Return (x, y) of the center of cell containing provided text 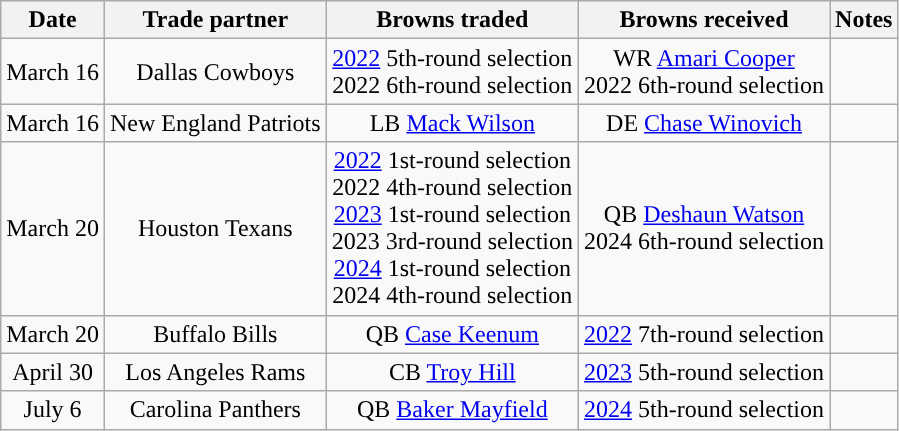
WR Amari Cooper 2022 6th-round selection (704, 72)
Buffalo Bills (215, 334)
2023 5th-round selection (704, 372)
Browns received (704, 20)
Browns traded (452, 20)
2022 5th-round selection 2022 6th-round selection (452, 72)
Los Angeles Rams (215, 372)
Trade partner (215, 20)
QB Deshaun Watson 2024 6th-round selection (704, 228)
DE Chase Winovich (704, 123)
Carolina Panthers (215, 410)
QB Case Keenum (452, 334)
Date (53, 20)
Dallas Cowboys (215, 72)
Houston Texans (215, 228)
2022 1st-round selection 2022 4th-round selection 2023 1st-round selection 2023 3rd-round selection 2024 1st-round selection 2024 4th-round selection (452, 228)
July 6 (53, 410)
CB Troy Hill (452, 372)
April 30 (53, 372)
New England Patriots (215, 123)
Notes (864, 20)
LB Mack Wilson (452, 123)
2022 7th-round selection (704, 334)
QB Baker Mayfield (452, 410)
2024 5th-round selection (704, 410)
